Capture the cell that displays the provided text and extract its (x, y) central coordinate. 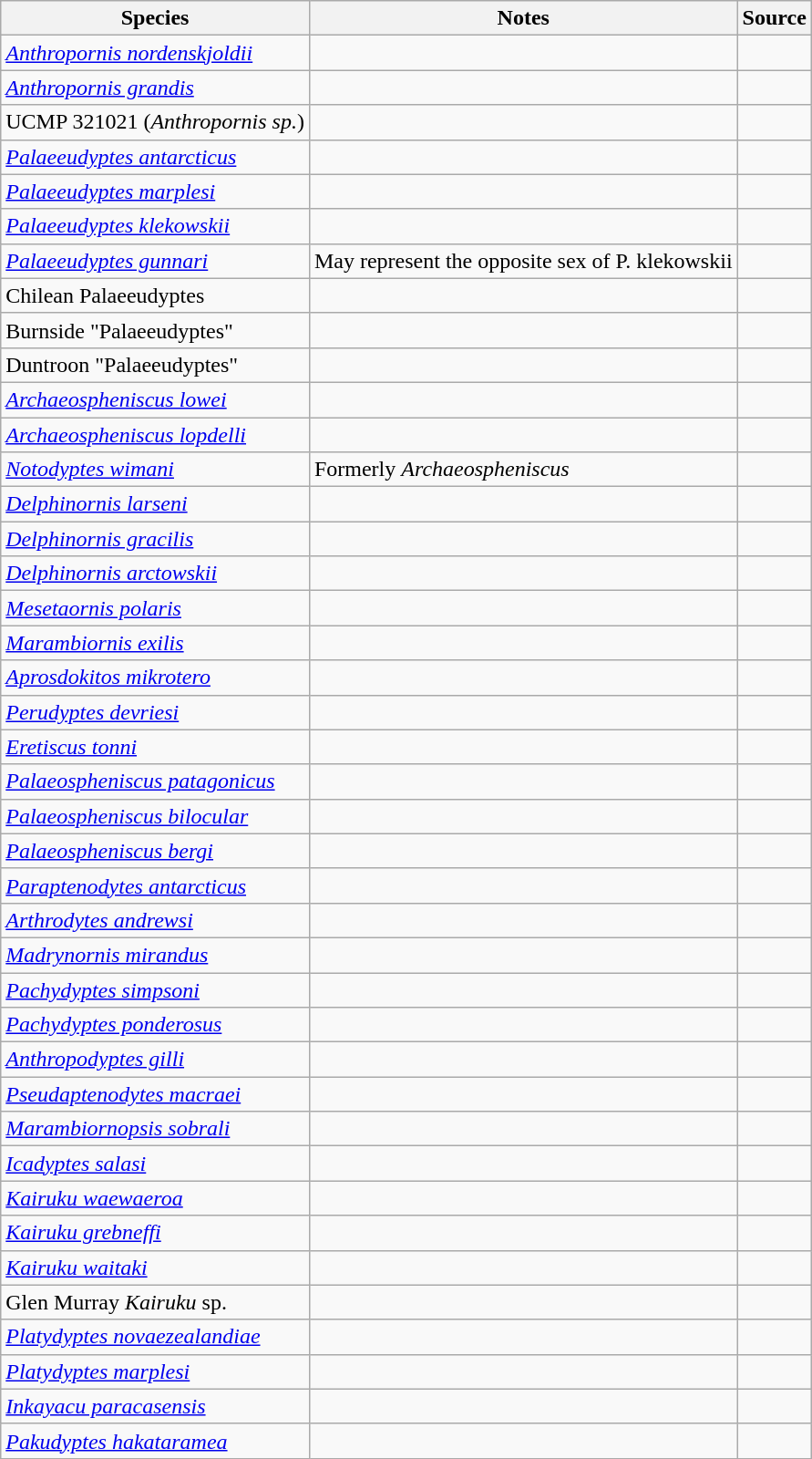
Marambiornopsis sobrali (155, 1129)
Pachydyptes simpsoni (155, 989)
Kairuku waitaki (155, 1268)
Kairuku grebneffi (155, 1233)
Kairuku waewaeroa (155, 1198)
Inkayacu paracasensis (155, 1406)
Platydyptes marplesi (155, 1371)
Pakudyptes hakataramea (155, 1441)
Madrynornis mirandus (155, 955)
Pseudaptenodytes macraei (155, 1094)
Burnside "Palaeeudyptes" (155, 330)
Arthrodytes andrewsi (155, 920)
Duntroon "Palaeeudyptes" (155, 365)
Source (775, 18)
Pachydyptes ponderosus (155, 1025)
Icadyptes salasi (155, 1164)
Species (155, 18)
Delphinornis larseni (155, 504)
Perudyptes devriesi (155, 712)
Palaeospheniscus patagonicus (155, 781)
May represent the opposite sex of P. klekowskii (523, 261)
Palaeeudyptes antarcticus (155, 157)
Palaeeudyptes gunnari (155, 261)
Anthropornis grandis (155, 88)
Eretiscus tonni (155, 747)
Archaeospheniscus lopdelli (155, 435)
Aprosdokitos mikrotero (155, 678)
Palaeeudyptes marplesi (155, 191)
Paraptenodytes antarcticus (155, 885)
UCMP 321021 (Anthropornis sp.) (155, 122)
Platydyptes novaezealandiae (155, 1337)
Marambiornis exilis (155, 643)
Archaeospheniscus lowei (155, 399)
Delphinornis arctowskii (155, 574)
Palaeospheniscus bergi (155, 851)
Anthropodyptes gilli (155, 1060)
Chilean Palaeeudyptes (155, 295)
Delphinornis gracilis (155, 539)
Notodyptes wimani (155, 470)
Anthropornis nordenskjoldii (155, 53)
Notes (523, 18)
Palaeeudyptes klekowskii (155, 226)
Formerly Archaeospheniscus (523, 470)
Glen Murray Kairuku sp. (155, 1302)
Mesetaornis polaris (155, 608)
Palaeospheniscus bilocular (155, 816)
